Scan for the cell matching the given text and deliver its (x, y) coordinate at center. 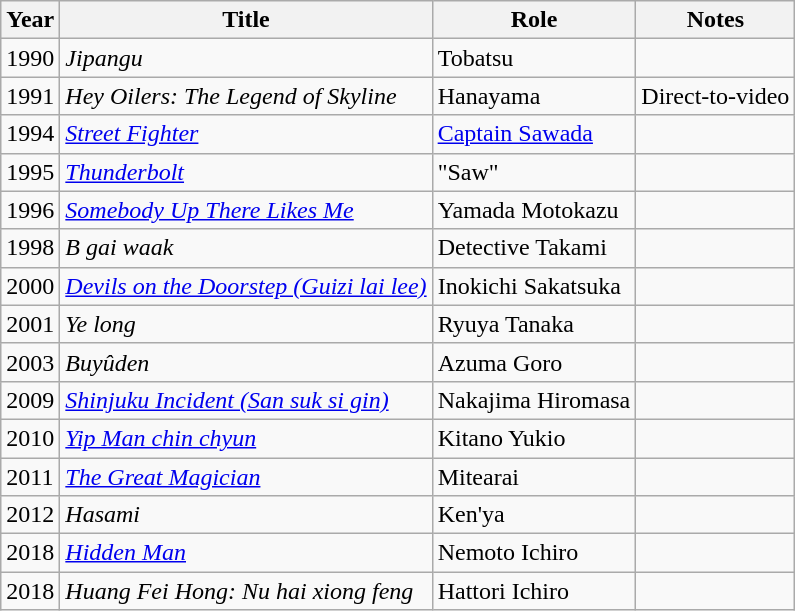
1995 (30, 172)
Huang Fei Hong: Nu hai xiong feng (246, 591)
Buyûden (246, 362)
Ye long (246, 324)
2000 (30, 286)
Role (534, 20)
Jipangu (246, 58)
Kitano Yukio (534, 438)
The Great Magician (246, 477)
Captain Sawada (534, 134)
Title (246, 20)
2012 (30, 515)
2011 (30, 477)
1996 (30, 210)
Hidden Man (246, 553)
Ryuya Tanaka (534, 324)
Thunderbolt (246, 172)
Somebody Up There Likes Me (246, 210)
Nakajima Hiromasa (534, 400)
2009 (30, 400)
Direct-to-video (716, 96)
Shinjuku Incident (San suk si gin) (246, 400)
Year (30, 20)
Street Fighter (246, 134)
Ken'ya (534, 515)
Hasami (246, 515)
Azuma Goro (534, 362)
Notes (716, 20)
1994 (30, 134)
1998 (30, 248)
Inokichi Sakatsuka (534, 286)
Devils on the Doorstep (Guizi lai lee) (246, 286)
Hey Oilers: The Legend of Skyline (246, 96)
Hanayama (534, 96)
1990 (30, 58)
2010 (30, 438)
1991 (30, 96)
Mitearai (534, 477)
Yip Man chin chyun (246, 438)
Detective Takami (534, 248)
Hattori Ichiro (534, 591)
Tobatsu (534, 58)
2001 (30, 324)
Yamada Motokazu (534, 210)
B gai waak (246, 248)
2003 (30, 362)
Nemoto Ichiro (534, 553)
"Saw" (534, 172)
